For the text-containing cell, return its midpoint in (X, Y) coordinate format. 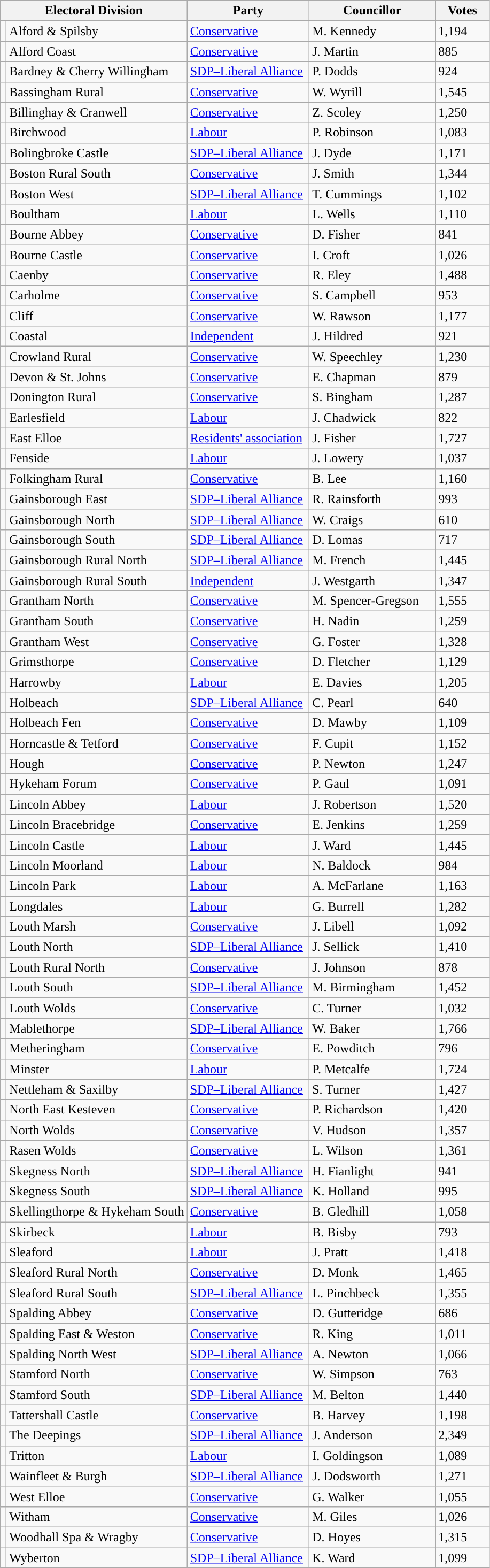
R. King (372, 1334)
995 (463, 1191)
1,058 (463, 1211)
796 (463, 1049)
Devon & St. Johns (97, 377)
L. Pinchbeck (372, 1293)
1,194 (463, 31)
1,357 (463, 1130)
K. Ward (372, 1558)
793 (463, 1232)
D. Hoyes (372, 1537)
Lincoln Bracebridge (97, 825)
Lincoln Abbey (97, 804)
1,066 (463, 1354)
J. Hildred (372, 336)
717 (463, 540)
M. Giles (372, 1517)
1,102 (463, 194)
Tritton (97, 1456)
1,092 (463, 927)
Bourne Abbey (97, 234)
I. Goldingson (372, 1456)
885 (463, 51)
J. Libell (372, 927)
Skellingthorpe & Hykeham South (97, 1211)
1,250 (463, 112)
1,520 (463, 804)
T. Cummings (372, 194)
G. Burrell (372, 906)
Sleaford Rural North (97, 1273)
Coastal (97, 336)
Cliff (97, 316)
Skegness South (97, 1191)
1,766 (463, 1028)
Alford Coast (97, 51)
E. Jenkins (372, 825)
1,440 (463, 1395)
J. Dyde (372, 153)
Billinghay & Cranwell (97, 112)
1,488 (463, 275)
1,230 (463, 357)
E. Davies (372, 682)
1,129 (463, 662)
J. Robertson (372, 804)
1,037 (463, 458)
Witham (97, 1517)
R. Rainsforth (372, 499)
1,418 (463, 1252)
Gainsborough North (97, 519)
1,420 (463, 1110)
North East Kesteven (97, 1110)
J. Chadwick (372, 418)
1,152 (463, 743)
B. Gledhill (372, 1211)
1,089 (463, 1456)
Grantham South (97, 621)
Councillor (372, 11)
P. Robinson (372, 133)
Alford & Spilsby (97, 31)
E. Chapman (372, 377)
Bolingbroke Castle (97, 153)
1,282 (463, 906)
Donington Rural (97, 397)
G. Walker (372, 1496)
1,055 (463, 1496)
Spalding East & Weston (97, 1334)
P. Newton (372, 764)
1,452 (463, 988)
M. Kennedy (372, 31)
Hough (97, 764)
1,727 (463, 438)
Grantham North (97, 601)
K. Holland (372, 1191)
J. Pratt (372, 1252)
Wainfleet & Burgh (97, 1476)
N. Baldock (372, 865)
Mablethorpe (97, 1028)
686 (463, 1313)
W. Speechley (372, 357)
841 (463, 234)
Residents' association (248, 438)
R. Eley (372, 275)
1,271 (463, 1476)
Stamford North (97, 1374)
993 (463, 499)
Harrowby (97, 682)
W. Wyrill (372, 92)
D. Fisher (372, 234)
Louth North (97, 947)
W. Simpson (372, 1374)
F. Cupit (372, 743)
1,355 (463, 1293)
Boston Rural South (97, 173)
West Elloe (97, 1496)
L. Wells (372, 214)
J. Sellick (372, 947)
1,099 (463, 1558)
Lincoln Castle (97, 845)
2,349 (463, 1435)
1,091 (463, 784)
Gainsborough East (97, 499)
I. Croft (372, 255)
822 (463, 418)
Sleaford (97, 1252)
E. Powditch (372, 1049)
W. Baker (372, 1028)
Party (248, 11)
A. Newton (372, 1354)
Gainsborough Rural North (97, 560)
Woodhall Spa & Wragby (97, 1537)
W. Craigs (372, 519)
1,724 (463, 1069)
763 (463, 1374)
1,555 (463, 601)
640 (463, 703)
1,247 (463, 764)
953 (463, 296)
1,163 (463, 886)
D. Gutteridge (372, 1313)
Louth Wolds (97, 1008)
M. Belton (372, 1395)
1,083 (463, 133)
W. Rawson (372, 316)
Grimsthorpe (97, 662)
Minster (97, 1069)
P. Metcalfe (372, 1069)
Folkingham Rural (97, 479)
J. Ward (372, 845)
Stamford South (97, 1395)
1,160 (463, 479)
Horncastle & Tetford (97, 743)
S. Turner (372, 1089)
P. Dodds (372, 72)
Carholme (97, 296)
M. Spencer-Gregson (372, 601)
H. Fianlight (372, 1171)
Grantham West (97, 642)
J. Dodsworth (372, 1476)
1,344 (463, 173)
1,109 (463, 723)
Gainsborough South (97, 540)
Metheringham (97, 1049)
J. Anderson (372, 1435)
Rasen Wolds (97, 1150)
Bassingham Rural (97, 92)
The Deepings (97, 1435)
Lincoln Moorland (97, 865)
B. Bisby (372, 1232)
879 (463, 377)
Gainsborough Rural South (97, 580)
Caenby (97, 275)
J. Johnson (372, 967)
Holbeach Fen (97, 723)
Electoral Division (94, 11)
1,177 (463, 316)
610 (463, 519)
L. Wilson (372, 1150)
Earlesfield (97, 418)
Bourne Castle (97, 255)
1,205 (463, 682)
1,315 (463, 1537)
Boston West (97, 194)
M. French (372, 560)
S. Campbell (372, 296)
Bardney & Cherry Willingham (97, 72)
Fenside (97, 458)
Holbeach (97, 703)
A. McFarlane (372, 886)
C. Turner (372, 1008)
Sleaford Rural South (97, 1293)
1,198 (463, 1415)
1,328 (463, 642)
1,410 (463, 947)
Skegness North (97, 1171)
J. Fisher (372, 438)
Lincoln Park (97, 886)
Tattershall Castle (97, 1415)
1,171 (463, 153)
G. Foster (372, 642)
1,032 (463, 1008)
D. Monk (372, 1273)
Birchwood (97, 133)
D. Fletcher (372, 662)
Hykeham Forum (97, 784)
Spalding Abbey (97, 1313)
Louth Marsh (97, 927)
Wyberton (97, 1558)
1,427 (463, 1089)
J. Lowery (372, 458)
V. Hudson (372, 1130)
878 (463, 967)
921 (463, 336)
1,287 (463, 397)
C. Pearl (372, 703)
Votes (463, 11)
Louth South (97, 988)
B. Harvey (372, 1415)
Nettleham & Saxilby (97, 1089)
North Wolds (97, 1130)
P. Gaul (372, 784)
M. Birmingham (372, 988)
J. Smith (372, 173)
D. Lomas (372, 540)
J. Martin (372, 51)
Longdales (97, 906)
Z. Scoley (372, 112)
Skirbeck (97, 1232)
924 (463, 72)
S. Bingham (372, 397)
1,110 (463, 214)
H. Nadin (372, 621)
1,361 (463, 1150)
Spalding North West (97, 1354)
1,465 (463, 1273)
984 (463, 865)
1,011 (463, 1334)
941 (463, 1171)
J. Westgarth (372, 580)
East Elloe (97, 438)
Boultham (97, 214)
D. Mawby (372, 723)
Crowland Rural (97, 357)
Louth Rural North (97, 967)
1,347 (463, 580)
B. Lee (372, 479)
1,545 (463, 92)
P. Richardson (372, 1110)
